Capture the cell that displays the provided text and extract its [X, Y] central coordinate. 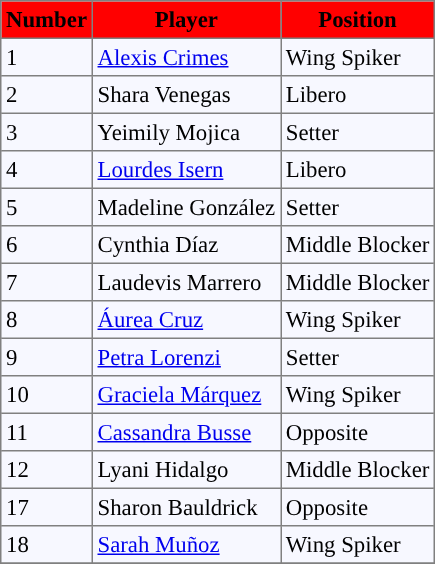
3 [47, 132]
Lyani Hidalgo [186, 470]
Player [186, 20]
10 [47, 395]
Yeimily Mojica [186, 132]
Number [47, 20]
Cynthia Díaz [186, 245]
Cassandra Busse [186, 432]
Lourdes Isern [186, 170]
Laudevis Marrero [186, 282]
1 [47, 57]
Áurea Cruz [186, 320]
Sharon Bauldrick [186, 507]
4 [47, 170]
Sarah Muñoz [186, 545]
17 [47, 507]
Madeline González [186, 207]
2 [47, 95]
Alexis Crimes [186, 57]
8 [47, 320]
5 [47, 207]
Position [357, 20]
11 [47, 432]
12 [47, 470]
9 [47, 357]
Petra Lorenzi [186, 357]
Graciela Márquez [186, 395]
6 [47, 245]
18 [47, 545]
7 [47, 282]
Shara Venegas [186, 95]
